From the cell containing the given text, extract its center point as [X, Y] coordinate. 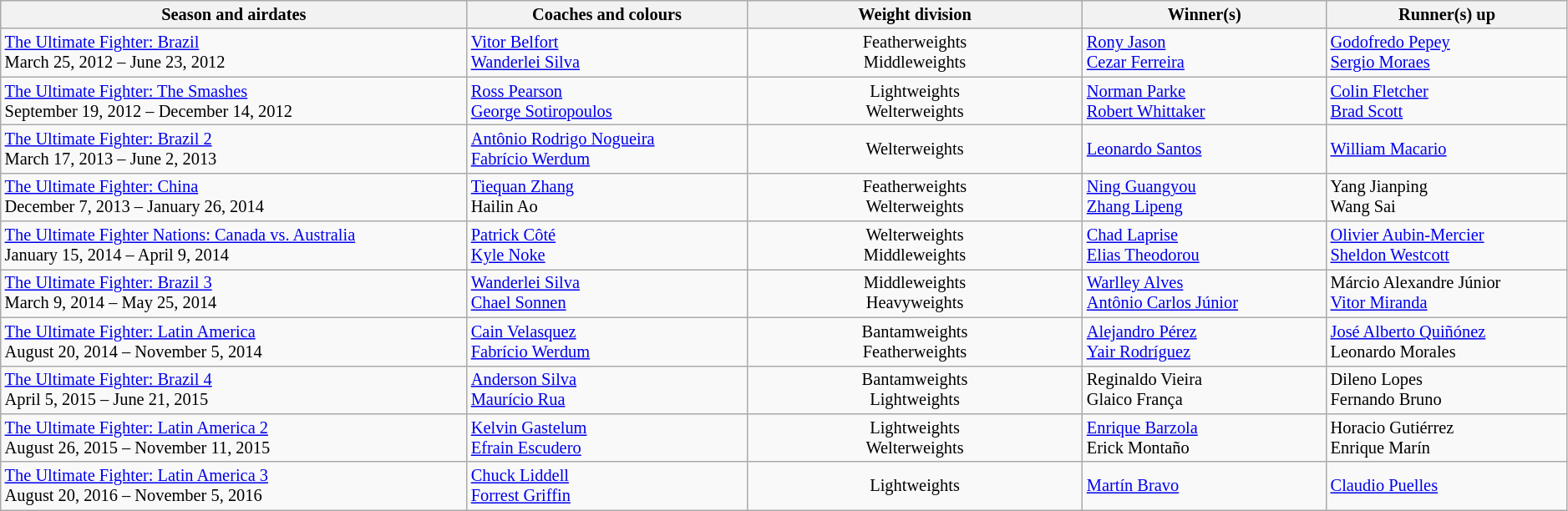
Coaches and colours [606, 14]
BantamweightsLightweights [915, 390]
Runner(s) up [1447, 14]
Featherweights Middleweights [915, 53]
The Ultimate Fighter: Latin America 3August 20, 2016 – November 5, 2016 [234, 486]
Leonardo Santos [1205, 149]
Patrick Côté Kyle Noke [606, 245]
The Ultimate Fighter: ChinaDecember 7, 2013 – January 26, 2014 [234, 197]
Horacio Gutiérrez Enrique Marín [1447, 438]
Welterweights [915, 149]
Márcio Alexandre Júnior Vitor Miranda [1447, 293]
The Ultimate Fighter: Brazil 4April 5, 2015 – June 21, 2015 [234, 390]
Weight division [915, 14]
Winner(s) [1205, 14]
Colin Fletcher Brad Scott [1447, 101]
The Ultimate Fighter: Brazil 2March 17, 2013 – June 2, 2013 [234, 149]
José Alberto Quiñónez Leonardo Morales [1447, 342]
Enrique Barzola Erick Montaño [1205, 438]
Olivier Aubin-Mercier Sheldon Westcott [1447, 245]
Lightweights [915, 486]
William Macario [1447, 149]
The Ultimate Fighter: Brazil 3March 9, 2014 – May 25, 2014 [234, 293]
Kelvin Gastelum Efrain Escudero [606, 438]
Cain Velasquez Fabrício Werdum [606, 342]
The Ultimate Fighter: Latin AmericaAugust 20, 2014 – November 5, 2014 [234, 342]
Yang Jianping Wang Sai [1447, 197]
Godofredo Pepey Sergio Moraes [1447, 53]
The Ultimate Fighter: BrazilMarch 25, 2012 – June 23, 2012 [234, 53]
LightweightsWelterweights [915, 438]
Alejandro Pérez Yair Rodríguez [1205, 342]
Chad Laprise Elias Theodorou [1205, 245]
Dileno Lopes Fernando Bruno [1447, 390]
Norman Parke Robert Whittaker [1205, 101]
Antônio Rodrigo Nogueira Fabrício Werdum [606, 149]
Vitor Belfort Wanderlei Silva [606, 53]
Claudio Puelles [1447, 486]
MiddleweightsHeavyweights [915, 293]
The Ultimate Fighter Nations: Canada vs. AustraliaJanuary 15, 2014 – April 9, 2014 [234, 245]
BantamweightsFeatherweights [915, 342]
WelterweightsMiddleweights [915, 245]
The Ultimate Fighter: The SmashesSeptember 19, 2012 – December 14, 2012 [234, 101]
Lightweights Welterweights [915, 101]
Wanderlei Silva Chael Sonnen [606, 293]
Reginaldo Vieira Glaico França [1205, 390]
FeatherweightsWelterweights [915, 197]
Anderson Silva Maurício Rua [606, 390]
Chuck Liddell Forrest Griffin [606, 486]
Rony Jason Cezar Ferreira [1205, 53]
Martín Bravo [1205, 486]
Tiequan Zhang Hailin Ao [606, 197]
The Ultimate Fighter: Latin America 2August 26, 2015 – November 11, 2015 [234, 438]
Warlley Alves Antônio Carlos Júnior [1205, 293]
Ross Pearson George Sotiropoulos [606, 101]
Ning Guangyou Zhang Lipeng [1205, 197]
Season and airdates [234, 14]
